Determine the (x, y) coordinate at the center of the cell enclosing the given text.  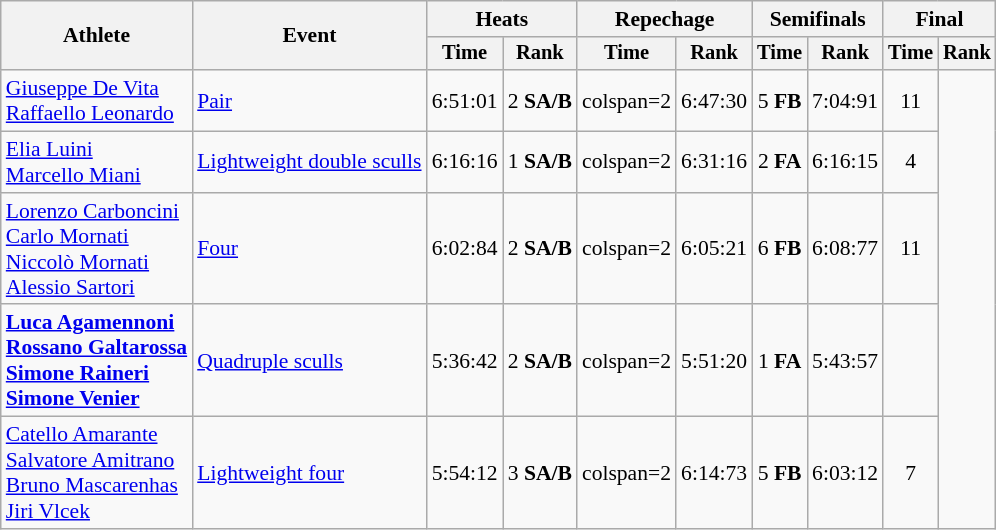
6:47:30 (714, 100)
Elia LuiniMarcello Miani (96, 162)
Lightweight four (309, 473)
4 (910, 162)
Event (309, 36)
6:14:73 (714, 473)
Heats (502, 19)
5:43:57 (845, 361)
Luca AgamennoniRossano GaltarossaSimone RaineriSimone Venier (96, 361)
6:05:21 (714, 249)
5:36:42 (465, 361)
Catello AmaranteSalvatore AmitranoBruno MascarenhasJiri Vlcek (96, 473)
6 FB (780, 249)
7:04:91 (845, 100)
Semifinals (818, 19)
Lorenzo CarbonciniCarlo MornatiNiccolò MornatiAlessio Sartori (96, 249)
3 SA/B (540, 473)
Final (939, 19)
6:08:77 (845, 249)
7 (910, 473)
6:03:12 (845, 473)
Four (309, 249)
Lightweight double sculls (309, 162)
Repechage (664, 19)
Pair (309, 100)
5:51:20 (714, 361)
2 FA (780, 162)
1 SA/B (540, 162)
6:02:84 (465, 249)
1 FA (780, 361)
Quadruple sculls (309, 361)
5:54:12 (465, 473)
6:16:16 (465, 162)
6:51:01 (465, 100)
Giuseppe De VitaRaffaello Leonardo (96, 100)
6:31:16 (714, 162)
6:16:15 (845, 162)
Athlete (96, 36)
